Return the (X, Y) coordinate for the center point of the cell that contains the specified text.  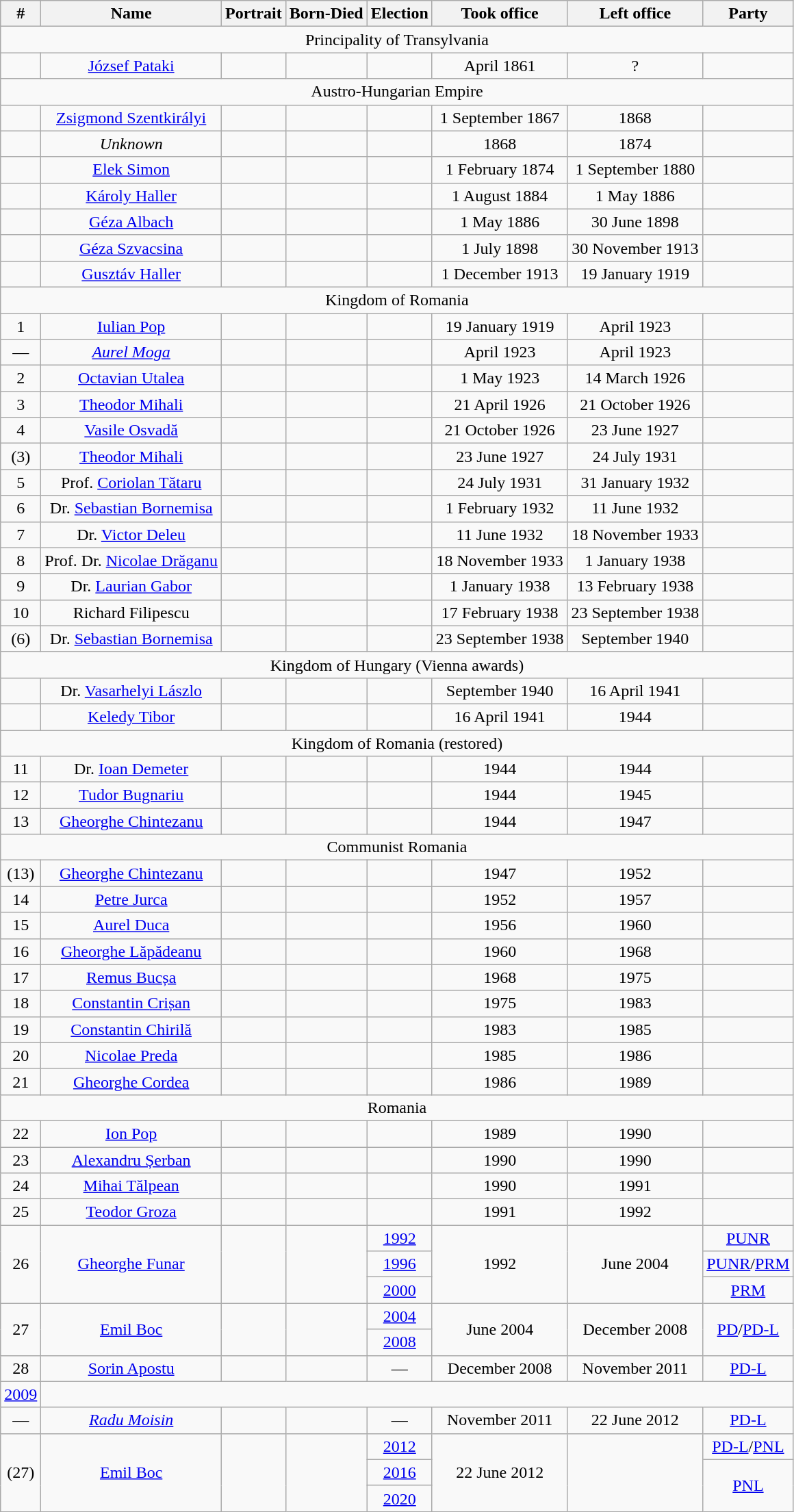
Elek Simon (131, 170)
28 (21, 1368)
PNL (748, 1485)
Nicolae Preda (131, 1055)
30 June 1898 (635, 222)
Constantin Chirilă (131, 1029)
(13) (21, 873)
Dr. Vasarhelyi Lászlo (131, 691)
Election (400, 14)
Name (131, 14)
10 (21, 613)
27 (21, 1329)
Károly Haller (131, 196)
9 (21, 587)
Petre Jurca (131, 899)
Kingdom of Romania (restored) (397, 743)
1945 (635, 795)
14 March 1926 (635, 379)
PUNR (748, 1238)
PD-L/PNL (748, 1446)
József Pataki (131, 66)
PRM (748, 1290)
Aurel Moga (131, 353)
Dr. Ioan Demeter (131, 769)
6 (21, 509)
Prof. Dr. Nicolae Drăganu (131, 561)
2004 (400, 1316)
24 (21, 1186)
1 September 1880 (635, 170)
3 (21, 405)
Constantin Crișan (131, 1003)
1 February 1874 (500, 170)
4 (21, 431)
2009 (21, 1394)
2008 (400, 1342)
Zsigmond Szentkirályi (131, 118)
Alexandru Șerban (131, 1160)
Austro-Hungarian Empire (397, 92)
2000 (400, 1290)
Took office (500, 14)
Radu Moisin (131, 1420)
1 September 1867 (500, 118)
15 (21, 925)
Vasile Osvadă (131, 431)
2012 (400, 1446)
Party (748, 14)
Iulian Pop (131, 326)
2 (21, 379)
Gusztáv Haller (131, 274)
Ion Pop (131, 1133)
Principality of Transylvania (397, 40)
1956 (500, 925)
Dr. Victor Deleu (131, 535)
Richard Filipescu (131, 613)
(27) (21, 1472)
1 August 1884 (500, 196)
5 (21, 483)
Prof. Coriolan Tătaru (131, 483)
13 (21, 821)
1 May 1923 (500, 379)
25 (21, 1212)
2016 (400, 1472)
# (21, 14)
Dr. Laurian Gabor (131, 587)
(6) (21, 639)
16 (21, 951)
20 (21, 1055)
1874 (635, 144)
1 July 1898 (500, 248)
12 (21, 795)
Octavian Utalea (131, 379)
31 January 1932 (635, 483)
14 (21, 899)
21 April 1926 (500, 405)
Romania (397, 1107)
Kingdom of Hungary (Vienna awards) (397, 665)
Teodor Groza (131, 1212)
PD/PD-L (748, 1329)
April 1861 (500, 66)
1 February 1932 (500, 509)
26 (21, 1264)
Communist Romania (397, 847)
Gheorghe Funar (131, 1264)
PUNR/PRM (748, 1264)
18 (21, 1003)
Gheorghe Cordea (131, 1081)
? (635, 66)
Kingdom of Romania (397, 300)
1 December 1913 (500, 274)
Mihai Tălpean (131, 1186)
Sorin Apostu (131, 1368)
Left office (635, 14)
1957 (635, 899)
1 (21, 326)
Remus Bucșa (131, 977)
7 (21, 535)
13 February 1938 (635, 587)
19 (21, 1029)
Aurel Duca (131, 925)
Unknown (131, 144)
1996 (400, 1264)
17 (21, 977)
30 November 1913 (635, 248)
17 February 1938 (500, 613)
Tudor Bugnariu (131, 795)
23 (21, 1160)
2020 (400, 1498)
(3) (21, 457)
8 (21, 561)
Portrait (253, 14)
21 (21, 1081)
Géza Albach (131, 222)
Born-Died (326, 14)
22 (21, 1133)
11 (21, 769)
Géza Szvacsina (131, 248)
Gheorghe Lăpădeanu (131, 951)
Keledy Tibor (131, 717)
